Detect which cell encompasses the target text, then output its [x, y] center coordinate. 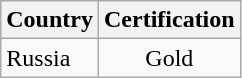
Certification [169, 20]
Country [50, 20]
Gold [169, 58]
Russia [50, 58]
